Search for the cell housing the specified text and yield its (x, y) center coordinate. 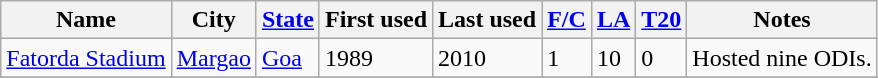
Hosted nine ODIs. (782, 58)
LA (613, 20)
Goa (288, 58)
City (214, 20)
First used (376, 20)
Fatorda Stadium (86, 58)
Name (86, 20)
T20 (662, 20)
10 (613, 58)
Margao (214, 58)
State (288, 20)
0 (662, 58)
1 (567, 58)
Notes (782, 20)
1989 (376, 58)
F/C (567, 20)
Last used (488, 20)
2010 (488, 58)
